For the text-containing cell, return its midpoint in [x, y] coordinate format. 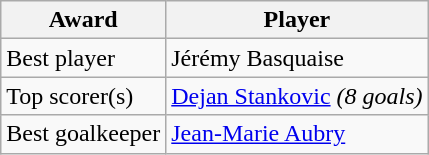
Top scorer(s) [84, 96]
Jérémy Basquaise [297, 58]
Dejan Stankovic (8 goals) [297, 96]
Player [297, 20]
Jean-Marie Aubry [297, 134]
Best player [84, 58]
Best goalkeeper [84, 134]
Award [84, 20]
